Identify which cell holds the provided text, then report its [x, y] central coordinate. 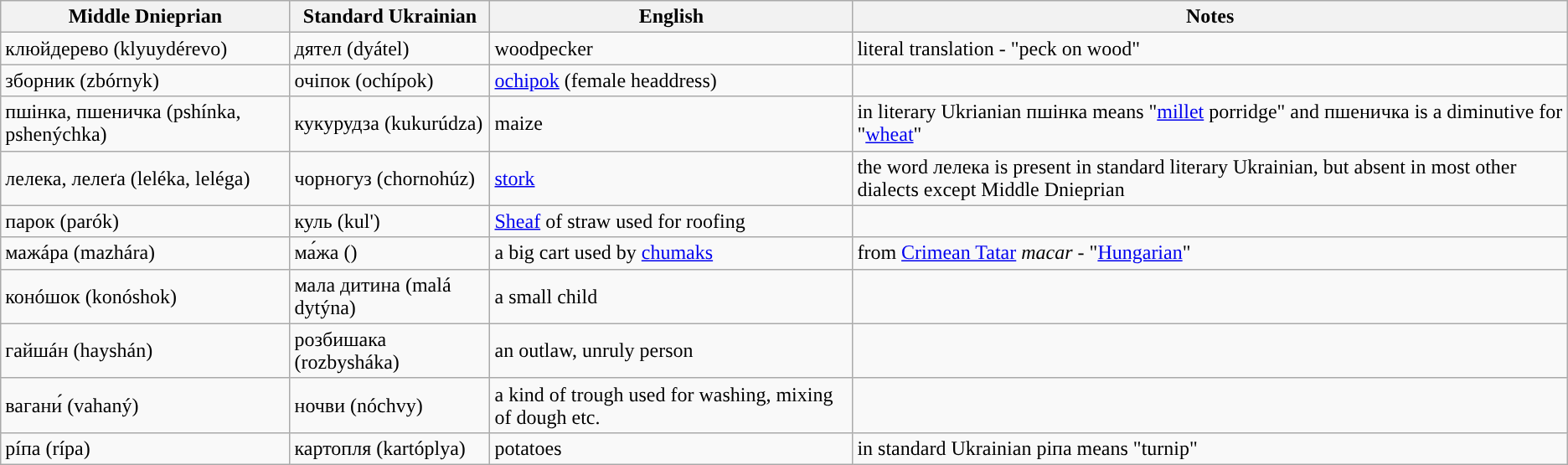
Sheaf of straw used for roofing [672, 221]
English [672, 17]
woodpecker [672, 49]
конóшок (konóshok) [146, 297]
in literary Ukrianian пшінка means "millet porridge" and пшеничка is a diminutive for "wheat" [1210, 124]
potatoes [672, 448]
a kind of trough used for washing, mixing of dough etc. [672, 406]
stork [672, 178]
мажáра (mazhára) [146, 253]
лелека, лелеґа (leléka, leléga) [146, 178]
from Crimean Tatar macar - "Hungarian" [1210, 253]
Notes [1210, 17]
ochipok (female headdress) [672, 80]
куль (kul') [390, 221]
in standard Ukrainian ріпа means "turnip" [1210, 448]
an outlaw, unruly person [672, 350]
дятел (dyátel) [390, 49]
кукурудза (kukurúdza) [390, 124]
вагани́ (vahaný) [146, 406]
ночви (nóchvy) [390, 406]
ма́жа () [390, 253]
парок (parók) [146, 221]
пшінка, пшеничка (pshínka, pshenýchka) [146, 124]
розбишака (rozbysháka) [390, 350]
a big cart used by chumaks [672, 253]
картопля (kartóplya) [390, 448]
клюйдерево (klyuydérevo) [146, 49]
мала дитина (malá dytýna) [390, 297]
гайшáн (hayshán) [146, 350]
maize [672, 124]
a small child [672, 297]
чорногуз (chornohúz) [390, 178]
рíпа (rípa) [146, 448]
Middle Dnieprian [146, 17]
зборник (zbórnyk) [146, 80]
the word лелека is present in standard literary Ukrainian, but absent in most other dialects except Middle Dnieprian [1210, 178]
literal translation - "peck on wood" [1210, 49]
Standard Ukrainian [390, 17]
очіпок (ochípok) [390, 80]
